Scan for the cell matching the given text and deliver its (x, y) coordinate at center. 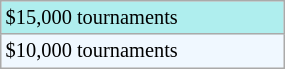
$15,000 tournaments (142, 17)
$10,000 tournaments (142, 51)
